Locate the cell with the specified text and output its (x, y) center coordinate. 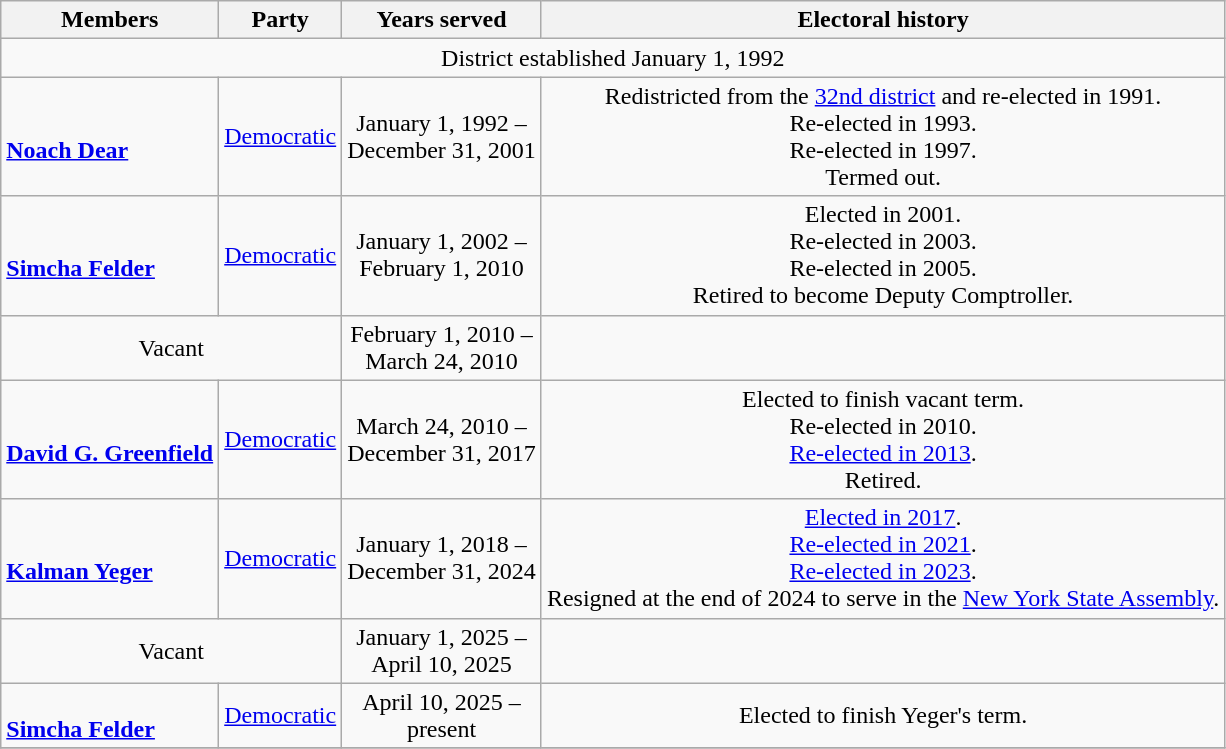
January 1, 1992 – December 31, 2001 (442, 136)
Elected to finish vacant term. Re-elected in 2010. Re-elected in 2013. Retired. (882, 440)
Elected in 2001. Re-elected in 2003. Re-elected in 2005. Retired to become Deputy Comptroller. (882, 256)
Noach Dear (110, 136)
David G. Greenfield (110, 440)
Party (280, 20)
Members (110, 20)
Kalman Yeger (110, 558)
Elected in 2017. Re-elected in 2021. Re-elected in 2023. Resigned at the end of 2024 to serve in the New York State Assembly. (882, 558)
January 1, 2018 – December 31, 2024 (442, 558)
Years served (442, 20)
January 1, 2002 – February 1, 2010 (442, 256)
Electoral history (882, 20)
March 24, 2010 – December 31, 2017 (442, 440)
February 1, 2010 – March 24, 2010 (442, 348)
April 10, 2025 – present (442, 716)
Elected to finish Yeger's term. (882, 716)
Redistricted from the 32nd district and re-elected in 1991. Re-elected in 1993. Re-elected in 1997. Termed out. (882, 136)
District established January 1, 1992 (613, 58)
January 1, 2025 – April 10, 2025 (442, 650)
